Scan for the cell matching the given text and deliver its (x, y) coordinate at center. 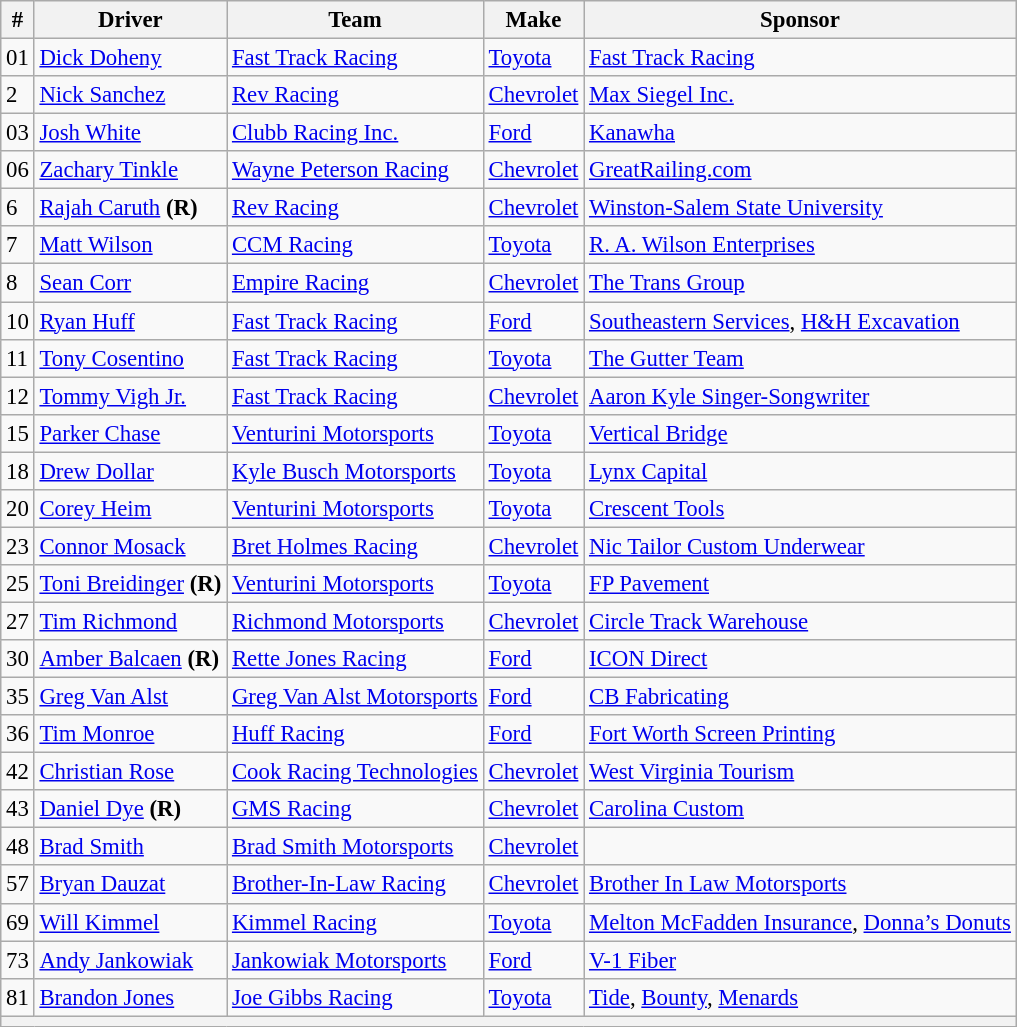
The Gutter Team (800, 358)
Empire Racing (356, 283)
18 (18, 471)
Lynx Capital (800, 471)
30 (18, 659)
25 (18, 584)
Christian Rose (130, 772)
Daniel Dye (R) (130, 809)
Nic Tailor Custom Underwear (800, 546)
Connor Mosack (130, 546)
Josh White (130, 133)
Team (356, 20)
Brad Smith Motorsports (356, 847)
Fort Worth Screen Printing (800, 734)
Nick Sanchez (130, 95)
69 (18, 922)
Andy Jankowiak (130, 960)
Aaron Kyle Singer-Songwriter (800, 396)
Corey Heim (130, 509)
CCM Racing (356, 245)
Huff Racing (356, 734)
81 (18, 997)
# (18, 20)
GreatRailing.com (800, 170)
Sponsor (800, 20)
FP Pavement (800, 584)
Rajah Caruth (R) (130, 208)
Toni Breidinger (R) (130, 584)
Greg Van Alst (130, 697)
73 (18, 960)
Tony Cosentino (130, 358)
Sean Corr (130, 283)
Southeastern Services, H&H Excavation (800, 321)
Richmond Motorsports (356, 621)
Jankowiak Motorsports (356, 960)
Kanawha (800, 133)
42 (18, 772)
ICON Direct (800, 659)
Drew Dollar (130, 471)
Ryan Huff (130, 321)
Brandon Jones (130, 997)
Melton McFadden Insurance, Donna’s Donuts (800, 922)
Crescent Tools (800, 509)
V-1 Fiber (800, 960)
Zachary Tinkle (130, 170)
GMS Racing (356, 809)
10 (18, 321)
Wayne Peterson Racing (356, 170)
Driver (130, 20)
The Trans Group (800, 283)
Greg Van Alst Motorsports (356, 697)
Brother In Law Motorsports (800, 885)
11 (18, 358)
Circle Track Warehouse (800, 621)
03 (18, 133)
27 (18, 621)
48 (18, 847)
57 (18, 885)
Bryan Dauzat (130, 885)
Kyle Busch Motorsports (356, 471)
Bret Holmes Racing (356, 546)
Tim Monroe (130, 734)
15 (18, 433)
Tim Richmond (130, 621)
06 (18, 170)
6 (18, 208)
35 (18, 697)
Carolina Custom (800, 809)
CB Fabricating (800, 697)
36 (18, 734)
Tide, Bounty, Menards (800, 997)
8 (18, 283)
Kimmel Racing (356, 922)
Vertical Bridge (800, 433)
Brother-In-Law Racing (356, 885)
Matt Wilson (130, 245)
Max Siegel Inc. (800, 95)
43 (18, 809)
23 (18, 546)
20 (18, 509)
Rette Jones Racing (356, 659)
Make (533, 20)
Tommy Vigh Jr. (130, 396)
Parker Chase (130, 433)
2 (18, 95)
Brad Smith (130, 847)
Joe Gibbs Racing (356, 997)
Winston-Salem State University (800, 208)
12 (18, 396)
01 (18, 58)
Cook Racing Technologies (356, 772)
7 (18, 245)
Clubb Racing Inc. (356, 133)
R. A. Wilson Enterprises (800, 245)
Amber Balcaen (R) (130, 659)
Will Kimmel (130, 922)
Dick Doheny (130, 58)
West Virginia Tourism (800, 772)
